For the text-containing cell, return its midpoint in [x, y] coordinate format. 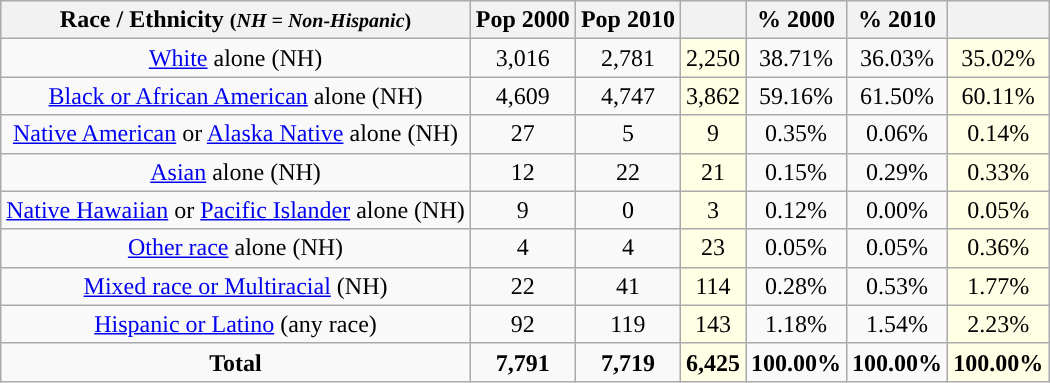
114 [712, 286]
0.33% [998, 172]
2,250 [712, 58]
1.18% [796, 324]
0.15% [796, 172]
7,719 [628, 362]
0.06% [898, 134]
% 2010 [898, 20]
4,747 [628, 96]
Asian alone (NH) [236, 172]
119 [628, 324]
2.23% [998, 324]
Total [236, 362]
36.03% [898, 58]
41 [628, 286]
0.28% [796, 286]
0.53% [898, 286]
1.54% [898, 324]
0.29% [898, 172]
59.16% [796, 96]
38.71% [796, 58]
21 [712, 172]
Native Hawaiian or Pacific Islander alone (NH) [236, 210]
3,016 [522, 58]
0.36% [998, 248]
Pop 2000 [522, 20]
61.50% [898, 96]
% 2000 [796, 20]
3 [712, 210]
Other race alone (NH) [236, 248]
0.00% [898, 210]
4,609 [522, 96]
Mixed race or Multiracial (NH) [236, 286]
Hispanic or Latino (any race) [236, 324]
1.77% [998, 286]
Race / Ethnicity (NH = Non-Hispanic) [236, 20]
12 [522, 172]
0 [628, 210]
0.14% [998, 134]
2,781 [628, 58]
7,791 [522, 362]
60.11% [998, 96]
6,425 [712, 362]
0.12% [796, 210]
White alone (NH) [236, 58]
0.35% [796, 134]
Black or African American alone (NH) [236, 96]
92 [522, 324]
Pop 2010 [628, 20]
Native American or Alaska Native alone (NH) [236, 134]
143 [712, 324]
23 [712, 248]
5 [628, 134]
27 [522, 134]
35.02% [998, 58]
3,862 [712, 96]
